From the cell containing the given text, extract its center point as [X, Y] coordinate. 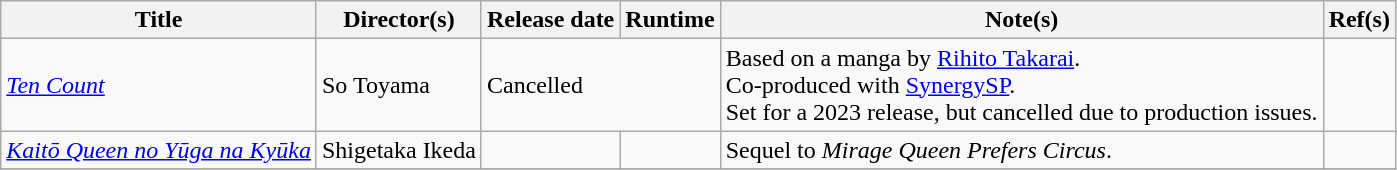
So Toyama [398, 85]
Release date [550, 20]
Ten Count [159, 85]
Cancelled [600, 85]
Shigetaka Ikeda [398, 150]
Note(s) [1022, 20]
Sequel to Mirage Queen Prefers Circus. [1022, 150]
Ref(s) [1359, 20]
Director(s) [398, 20]
Based on a manga by Rihito Takarai.Co-produced with SynergySP.Set for a 2023 release, but cancelled due to production issues. [1022, 85]
Runtime [670, 20]
Title [159, 20]
Kaitō Queen no Yūga na Kyūka [159, 150]
